Return the (X, Y) coordinate for the center point of the cell that contains the specified text.  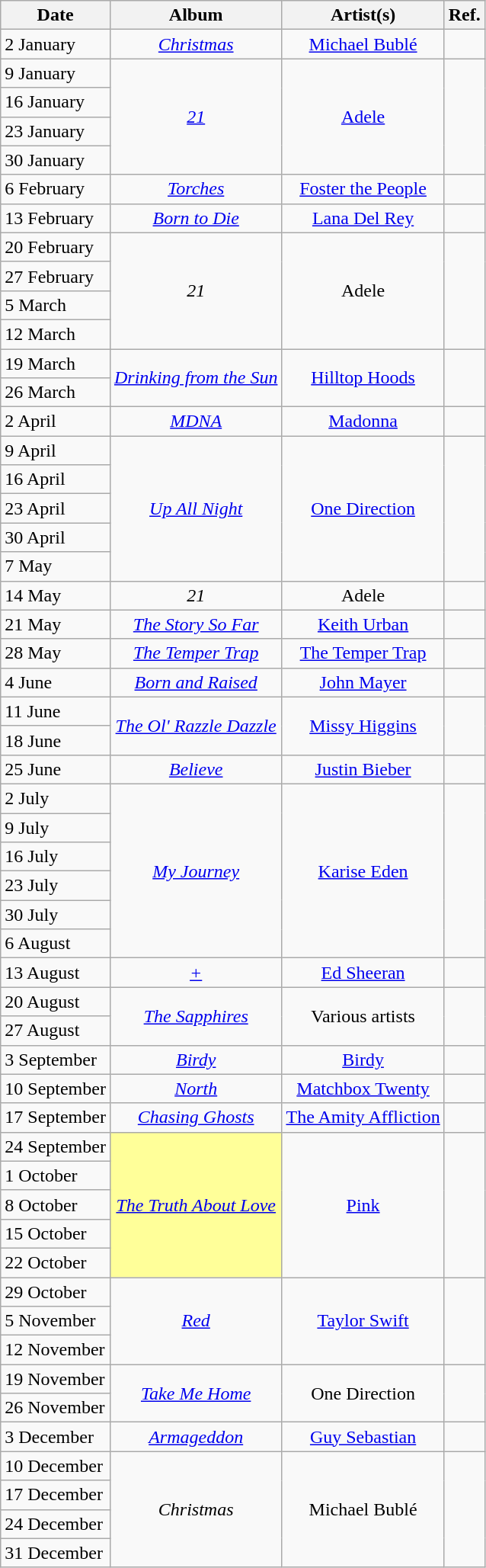
6 August (56, 944)
Guy Sebastian (363, 1437)
Date (56, 15)
20 August (56, 1002)
27 February (56, 276)
Hilltop Hoods (363, 378)
The Story So Far (195, 624)
Various artists (363, 1016)
16 July (56, 857)
The Truth About Love (195, 1204)
19 November (56, 1379)
Justin Bieber (363, 769)
29 October (56, 1292)
22 October (56, 1262)
Album (195, 15)
Ref. (465, 15)
13 August (56, 973)
8 October (56, 1204)
17 September (56, 1117)
North (195, 1089)
17 December (56, 1495)
3 September (56, 1060)
14 May (56, 595)
24 September (56, 1146)
Torches (195, 189)
Born to Die (195, 218)
Chasing Ghosts (195, 1117)
Red (195, 1321)
27 August (56, 1031)
12 March (56, 334)
23 July (56, 886)
19 March (56, 364)
Pink (363, 1204)
16 January (56, 102)
Matchbox Twenty (363, 1089)
Keith Urban (363, 624)
Believe (195, 769)
9 January (56, 73)
The Amity Affliction (363, 1117)
3 December (56, 1437)
Lana Del Rey (363, 218)
12 November (56, 1350)
9 July (56, 827)
26 March (56, 393)
Drinking from the Sun (195, 378)
My Journey (195, 871)
5 November (56, 1321)
30 January (56, 160)
26 November (56, 1408)
Karise Eden (363, 871)
11 June (56, 711)
1 October (56, 1175)
23 April (56, 508)
30 July (56, 915)
31 December (56, 1553)
Born and Raised (195, 682)
MDNA (195, 422)
28 May (56, 653)
2 January (56, 44)
The Ol' Razzle Dazzle (195, 726)
4 June (56, 682)
21 May (56, 624)
John Mayer (363, 682)
23 January (56, 131)
7 May (56, 566)
6 February (56, 189)
Artist(s) (363, 15)
30 April (56, 537)
18 June (56, 740)
Madonna (363, 422)
The Sapphires (195, 1016)
5 March (56, 305)
Armageddon (195, 1437)
2 April (56, 422)
2 July (56, 798)
Missy Higgins (363, 726)
24 December (56, 1524)
9 April (56, 451)
Ed Sheeran (363, 973)
10 December (56, 1466)
Up All Night (195, 508)
Taylor Swift (363, 1321)
Take Me Home (195, 1393)
10 September (56, 1089)
13 February (56, 218)
16 April (56, 479)
15 October (56, 1233)
Foster the People (363, 189)
25 June (56, 769)
+ (195, 973)
20 February (56, 247)
